Scan for the cell matching the given text and deliver its [x, y] coordinate at center. 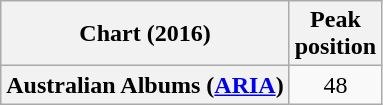
48 [335, 85]
Australian Albums (ARIA) [145, 85]
Chart (2016) [145, 34]
Peak position [335, 34]
